Identify which cell holds the provided text, then report its [x, y] central coordinate. 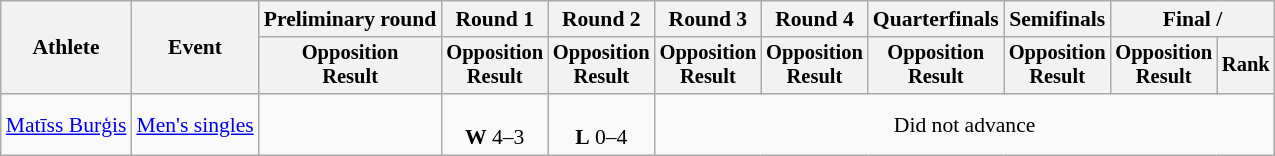
L 0–4 [602, 124]
Semifinals [1058, 19]
W 4–3 [494, 124]
Rank [1246, 66]
Athlete [66, 48]
Men's singles [194, 124]
Round 3 [708, 19]
Preliminary round [350, 19]
Matīss Burģis [66, 124]
Round 4 [814, 19]
Round 2 [602, 19]
Final / [1192, 19]
Event [194, 48]
Quarterfinals [936, 19]
Round 1 [494, 19]
Did not advance [965, 124]
